Detect which cell encompasses the target text, then output its [x, y] center coordinate. 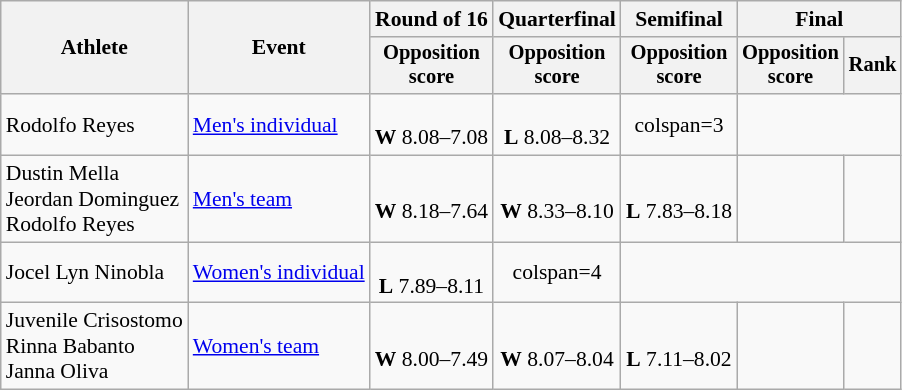
L 7.89–8.11 [432, 272]
W 8.33–8.10 [557, 200]
Final [819, 19]
L 8.08–8.32 [557, 124]
W 8.08–7.08 [432, 124]
colspan=4 [557, 272]
Rodolfo Reyes [94, 124]
Rank [873, 66]
Juvenile CrisostomoRinna BabantoJanna Oliva [94, 346]
L 7.11–8.02 [679, 346]
Jocel Lyn Ninobla [94, 272]
Semifinal [679, 19]
Men's individual [279, 124]
W 8.18–7.64 [432, 200]
Athlete [94, 48]
Women's team [279, 346]
Round of 16 [432, 19]
Men's team [279, 200]
W 8.00–7.49 [432, 346]
Dustin MellaJeordan DominguezRodolfo Reyes [94, 200]
colspan=3 [679, 124]
Women's individual [279, 272]
L 7.83–8.18 [679, 200]
Quarterfinal [557, 19]
Event [279, 48]
W 8.07–8.04 [557, 346]
